Scan for the cell matching the given text and deliver its (x, y) coordinate at center. 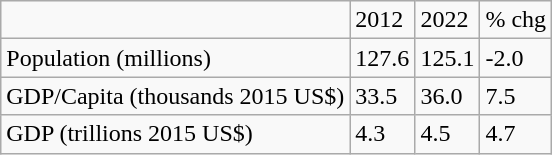
4.7 (516, 134)
2022 (448, 20)
4.3 (382, 134)
33.5 (382, 96)
4.5 (448, 134)
2012 (382, 20)
% chg (516, 20)
7.5 (516, 96)
GDP (trillions 2015 US$) (176, 134)
127.6 (382, 58)
36.0 (448, 96)
Population (millions) (176, 58)
-2.0 (516, 58)
GDP/Capita (thousands 2015 US$) (176, 96)
125.1 (448, 58)
